Detect which cell encompasses the target text, then output its (x, y) center coordinate. 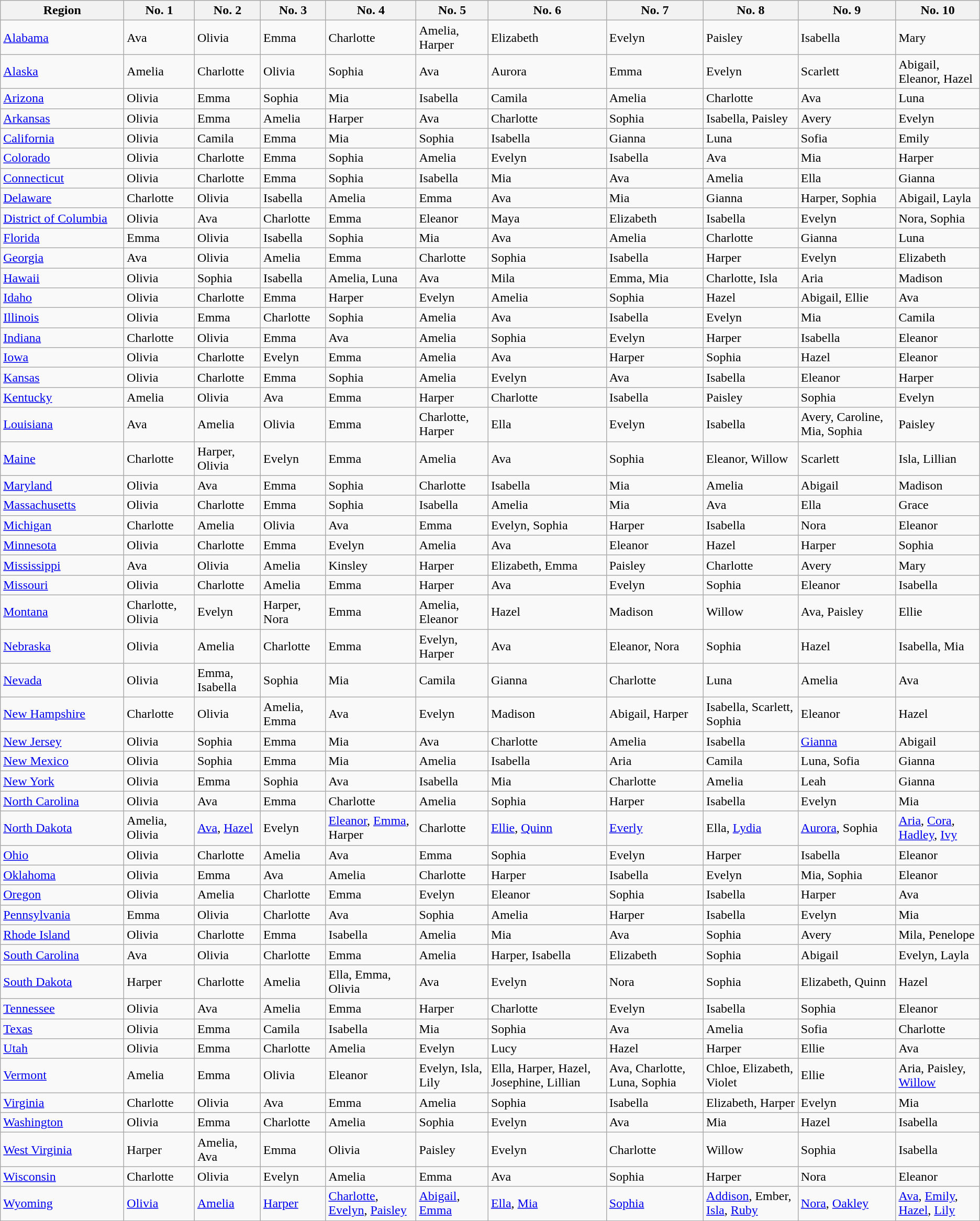
Ella, Emma, Olivia (371, 981)
Wisconsin (62, 1176)
North Carolina (62, 801)
Mila, Penelope (938, 935)
Connecticut (62, 178)
Nora, Oakley (847, 1203)
Evelyn, Harper (452, 646)
Oklahoma (62, 875)
Indiana (62, 338)
Minnesota (62, 545)
Arkansas (62, 118)
California (62, 138)
Evelyn, Isla, Lily (452, 1075)
North Dakota (62, 828)
Utah (62, 1049)
Elizabeth, Emma (547, 565)
Avery, Caroline, Mia, Sophia (847, 424)
Harper, Isabella (547, 954)
Ella, Lydia (751, 828)
No. 1 (159, 10)
Harper, Nora (293, 612)
Tennessee (62, 1008)
Lucy (547, 1049)
No. 9 (847, 10)
Mississippi (62, 565)
Aurora, Sophia (847, 828)
Abigail, Ellie (847, 298)
Amelia, Olivia (159, 828)
Ohio (62, 855)
Idaho (62, 298)
Eleanor, Emma, Harper (371, 828)
Georgia (62, 258)
No. 4 (371, 10)
Mia, Sophia (847, 875)
Kentucky (62, 397)
Harper, Sophia (847, 198)
Amelia, Ava (227, 1150)
Charlotte, Evelyn, Paisley (371, 1203)
Washington (62, 1123)
Abigail, Emma (452, 1203)
Montana (62, 612)
Kinsley (371, 565)
Grace (938, 505)
New York (62, 781)
Ava, Hazel (227, 828)
Maya (547, 218)
No. 6 (547, 10)
Charlotte, Harper (452, 424)
Abigail, Harper (654, 714)
Evelyn, Layla (938, 954)
No. 10 (938, 10)
Louisiana (62, 424)
No. 2 (227, 10)
Ella, Harper, Hazel, Josephine, Lillian (547, 1075)
Kansas (62, 378)
Wyoming (62, 1203)
Aria, Paisley, Willow (938, 1075)
Arizona (62, 98)
Ava, Paisley (847, 612)
Ellie, Quinn (547, 828)
Alaska (62, 71)
New Mexico (62, 761)
Eleanor, Willow (751, 459)
Isabella, Scarlett, Sophia (751, 714)
District of Columbia (62, 218)
Massachusetts (62, 505)
Amelia, Emma (293, 714)
No. 3 (293, 10)
Aria, Cora, Hadley, Ivy (938, 828)
Abigail, Eleanor, Hazel (938, 71)
Elizabeth, Quinn (847, 981)
Charlotte, Olivia (159, 612)
Ava, Charlotte, Luna, Sophia (654, 1075)
Emma, Isabella (227, 681)
Isabella, Mia (938, 646)
Pennsylvania (62, 915)
Missouri (62, 585)
Maine (62, 459)
Virginia (62, 1103)
No. 8 (751, 10)
Everly (654, 828)
South Carolina (62, 954)
Amelia, Eleanor (452, 612)
Maryland (62, 485)
Ava, Emily, Hazel, Lily (938, 1203)
Michigan (62, 525)
Oregon (62, 895)
No. 5 (452, 10)
Amelia, Harper (452, 38)
Florida (62, 238)
Nebraska (62, 646)
Elizabeth, Harper (751, 1103)
Emily (938, 138)
West Virginia (62, 1150)
Alabama (62, 38)
Iowa (62, 358)
Region (62, 10)
Mila (547, 278)
Abigail, Layla (938, 198)
Eleanor, Nora (654, 646)
Colorado (62, 158)
Isla, Lillian (938, 459)
Texas (62, 1029)
Addison, Ember, Isla, Ruby (751, 1203)
Chloe, Elizabeth, Violet (751, 1075)
Charlotte, Isla (751, 278)
New Hampshire (62, 714)
Vermont (62, 1075)
South Dakota (62, 981)
No. 7 (654, 10)
Isabella, Paisley (751, 118)
Luna, Sofia (847, 761)
Harper, Olivia (227, 459)
Aurora (547, 71)
Evelyn, Sophia (547, 525)
Nevada (62, 681)
New Jersey (62, 741)
Rhode Island (62, 935)
Leah (847, 781)
Illinois (62, 318)
Amelia, Luna (371, 278)
Delaware (62, 198)
Nora, Sophia (938, 218)
Emma, Mia (654, 278)
Ella, Mia (547, 1203)
Hawaii (62, 278)
